For the text-containing cell, return its midpoint in [X, Y] coordinate format. 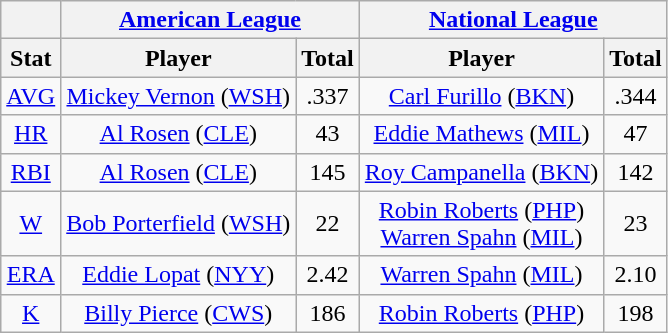
Robin Roberts (PHP)Warren Spahn (MIL) [481, 224]
.344 [636, 96]
Stat [31, 58]
Bob Porterfield (WSH) [178, 224]
145 [328, 172]
Billy Pierce (CWS) [178, 313]
ERA [31, 275]
198 [636, 313]
AVG [31, 96]
American League [210, 20]
RBI [31, 172]
2.42 [328, 275]
Mickey Vernon (WSH) [178, 96]
186 [328, 313]
.337 [328, 96]
W [31, 224]
142 [636, 172]
43 [328, 134]
Eddie Mathews (MIL) [481, 134]
HR [31, 134]
Carl Furillo (BKN) [481, 96]
47 [636, 134]
23 [636, 224]
Robin Roberts (PHP) [481, 313]
Warren Spahn (MIL) [481, 275]
Eddie Lopat (NYY) [178, 275]
K [31, 313]
Roy Campanella (BKN) [481, 172]
National League [513, 20]
22 [328, 224]
2.10 [636, 275]
